Determine the [X, Y] coordinate at the center of the cell enclosing the given text.  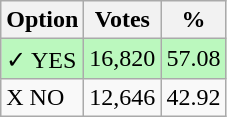
57.08 [194, 59]
% [194, 20]
16,820 [122, 59]
X NO [42, 97]
12,646 [122, 97]
✓ YES [42, 59]
42.92 [194, 97]
Option [42, 20]
Votes [122, 20]
